Extract the (X, Y) coordinate from the center of the cell holding the provided text.  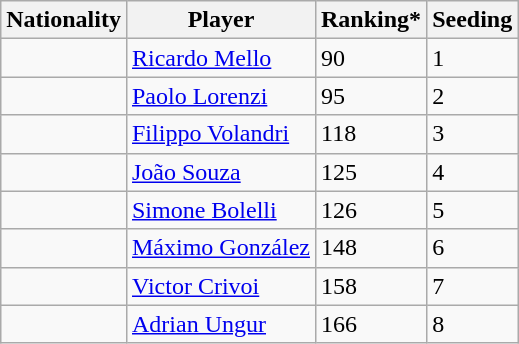
4 (472, 172)
Paolo Lorenzi (220, 96)
Simone Bolelli (220, 210)
166 (370, 324)
90 (370, 58)
125 (370, 172)
2 (472, 96)
8 (472, 324)
95 (370, 96)
126 (370, 210)
Adrian Ungur (220, 324)
1 (472, 58)
João Souza (220, 172)
Nationality (64, 20)
Victor Crivoi (220, 286)
6 (472, 248)
Ranking* (370, 20)
3 (472, 134)
Máximo González (220, 248)
7 (472, 286)
Filippo Volandri (220, 134)
Player (220, 20)
5 (472, 210)
Seeding (472, 20)
148 (370, 248)
118 (370, 134)
158 (370, 286)
Ricardo Mello (220, 58)
